Pinpoint the cell where the given text exists, returning its (X, Y) midpoint coordinate. 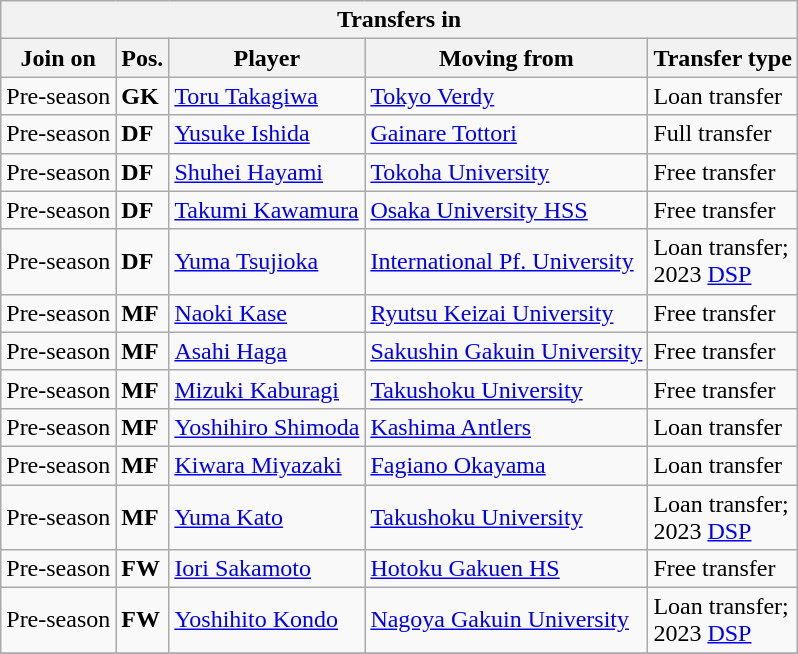
Transfer type (722, 58)
Shuhei Hayami (267, 172)
Gainare Tottori (506, 134)
Iori Sakamoto (267, 569)
Toru Takagiwa (267, 96)
International Pf. University (506, 262)
Osaka University HSS (506, 210)
Sakushin Gakuin University (506, 351)
Full transfer (722, 134)
Yoshihito Kondo (267, 620)
Transfers in (400, 20)
Mizuki Kaburagi (267, 389)
Join on (58, 58)
Naoki Kase (267, 313)
Yuma Kato (267, 516)
Moving from (506, 58)
Yoshihiro Shimoda (267, 427)
Yuma Tsujioka (267, 262)
Kiwara Miyazaki (267, 465)
Yusuke Ishida (267, 134)
GK (142, 96)
Asahi Haga (267, 351)
Ryutsu Keizai University (506, 313)
Hotoku Gakuen HS (506, 569)
Takumi Kawamura (267, 210)
Kashima Antlers (506, 427)
Tokyo Verdy (506, 96)
Tokoha University (506, 172)
Pos. (142, 58)
Fagiano Okayama (506, 465)
Nagoya Gakuin University (506, 620)
Player (267, 58)
